Provide the (x, y) coordinate of the cell's center where the given text is located.  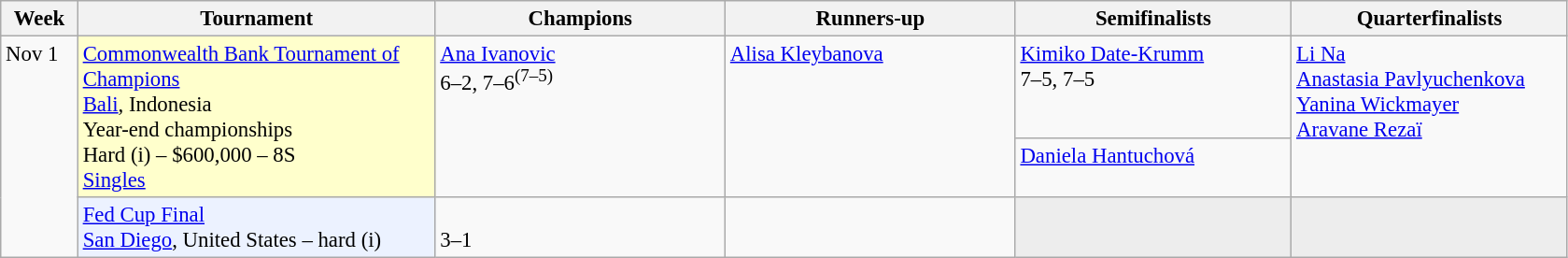
Quarterfinalists (1430, 19)
Daniela Hantuchová (1153, 168)
Champions (581, 19)
Tournament (256, 19)
Fed Cup FinalSan Diego, United States – hard (i) (256, 228)
Runners-up (870, 19)
Commonwealth Bank Tournament of Champions Bali, IndonesiaYear-end championshipsHard (i) – $600,000 – 8SSingles (256, 118)
Nov 1 (39, 148)
Semifinalists (1153, 19)
Li Na Anastasia Pavlyuchenkova Yanina Wickmayer Aravane Rezaï (1430, 118)
Kimiko Date-Krumm7–5, 7–5 (1153, 88)
Ana Ivanovic6–2, 7–6(7–5) (581, 118)
Week (39, 19)
Alisa Kleybanova (870, 118)
3–1 (581, 228)
